Return the [x, y] coordinate for the center point of the cell that contains the specified text.  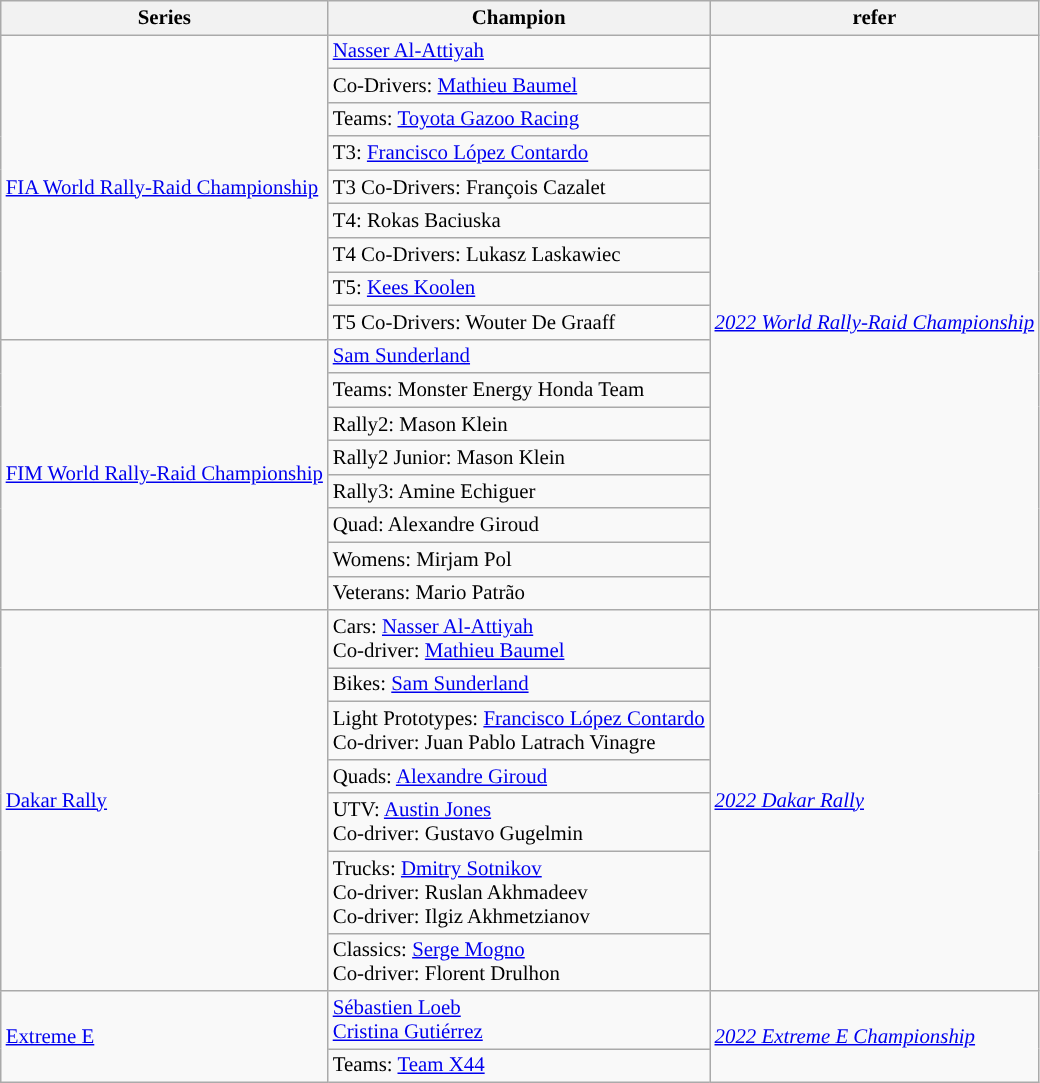
refer [875, 18]
Nasser Al-Attiyah [519, 51]
Quad: Alexandre Giroud [519, 525]
UTV: Austin JonesCo-driver: Gustavo Gugelmin [519, 822]
Sam Sunderland [519, 356]
Quads: Alexandre Giroud [519, 776]
Veterans: Mario Patrão [519, 593]
Rally2 Junior: Mason Klein [519, 458]
Rally3: Amine Echiguer [519, 491]
FIA World Rally-Raid Championship [164, 186]
T3 Co-Drivers: François Cazalet [519, 187]
Womens: Mirjam Pol [519, 559]
2022 World Rally-Raid Championship [875, 322]
Trucks: Dmitry SotnikovCo-driver: Ruslan AkhmadeevCo-driver: Ilgiz Akhmetzianov [519, 892]
Sébastien Loeb Cristina Gutiérrez [519, 1020]
T4: Rokas Baciuska [519, 221]
Extreme E [164, 1037]
Teams: Toyota Gazoo Racing [519, 119]
T5 Co-Drivers: Wouter De Graaff [519, 322]
T4 Co-Drivers: Lukasz Laskawiec [519, 255]
Cars: Nasser Al-AttiyahCo-driver: Mathieu Baumel [519, 639]
Champion [519, 18]
Bikes: Sam Sunderland [519, 685]
Classics: Serge MognoCo-driver: Florent Drulhon [519, 962]
Light Prototypes: Francisco López ContardoCo-driver: Juan Pablo Latrach Vinagre [519, 731]
Teams: Monster Energy Honda Team [519, 390]
Dakar Rally [164, 800]
Series [164, 18]
2022 Dakar Rally [875, 800]
Co-Drivers: Mathieu Baumel [519, 85]
Rally2: Mason Klein [519, 424]
T5: Kees Koolen [519, 288]
FIM World Rally-Raid Championship [164, 474]
2022 Extreme E Championship [875, 1037]
T3: Francisco López Contardo [519, 153]
Teams: Team X44 [519, 1066]
